Identify which cell holds the provided text, then report its [x, y] central coordinate. 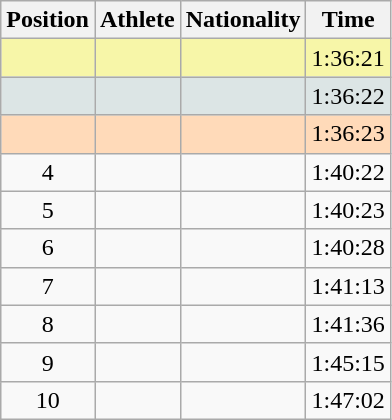
1:41:36 [348, 324]
9 [48, 362]
1:40:28 [348, 248]
5 [48, 210]
Nationality [243, 20]
1:40:23 [348, 210]
1:36:23 [348, 134]
Athlete [137, 20]
10 [48, 400]
1:41:13 [348, 286]
1:36:22 [348, 96]
1:40:22 [348, 172]
1:47:02 [348, 400]
Position [48, 20]
Time [348, 20]
1:45:15 [348, 362]
6 [48, 248]
1:36:21 [348, 58]
4 [48, 172]
7 [48, 286]
8 [48, 324]
